Locate the cell with the specified text and output its [X, Y] center coordinate. 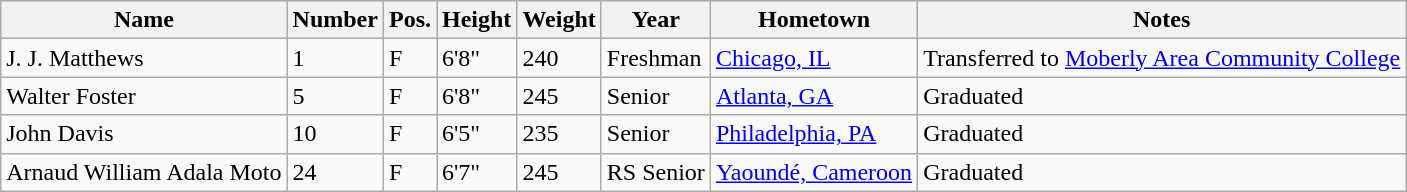
Weight [559, 20]
Year [656, 20]
Notes [1162, 20]
Name [144, 20]
235 [559, 134]
Freshman [656, 58]
Hometown [814, 20]
6'7" [476, 172]
Philadelphia, PA [814, 134]
5 [335, 96]
Chicago, IL [814, 58]
J. J. Matthews [144, 58]
John Davis [144, 134]
Atlanta, GA [814, 96]
10 [335, 134]
24 [335, 172]
1 [335, 58]
Transferred to Moberly Area Community College [1162, 58]
6'5" [476, 134]
RS Senior [656, 172]
Pos. [410, 20]
Yaoundé, Cameroon [814, 172]
Walter Foster [144, 96]
Number [335, 20]
240 [559, 58]
Height [476, 20]
Arnaud William Adala Moto [144, 172]
